Capture the cell that displays the provided text and extract its [x, y] central coordinate. 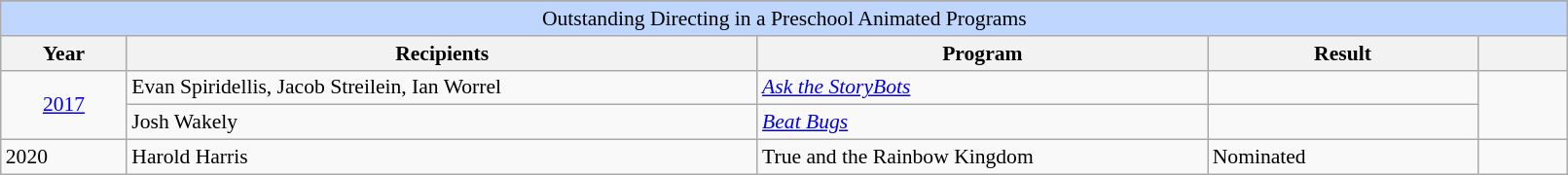
True and the Rainbow Kingdom [983, 157]
Beat Bugs [983, 122]
Ask the StoryBots [983, 87]
Program [983, 53]
Evan Spiridellis, Jacob Streilein, Ian Worrel [442, 87]
Josh Wakely [442, 122]
2020 [64, 157]
Outstanding Directing in a Preschool Animated Programs [784, 18]
2017 [64, 105]
Harold Harris [442, 157]
Year [64, 53]
Result [1343, 53]
Recipients [442, 53]
Nominated [1343, 157]
